Extract the (x, y) coordinate from the center of the cell holding the provided text.  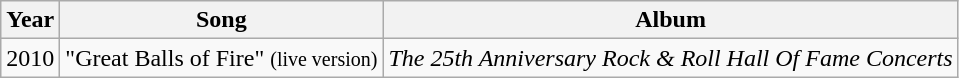
Song (222, 20)
"Great Balls of Fire" (live version) (222, 58)
Year (30, 20)
The 25th Anniversary Rock & Roll Hall Of Fame Concerts (670, 58)
Album (670, 20)
2010 (30, 58)
